Search for the cell housing the specified text and yield its (X, Y) center coordinate. 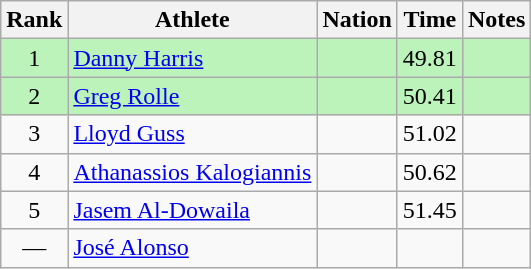
Nation (357, 20)
Athanassios Kalogiannis (192, 172)
Jasem Al-Dowaila (192, 210)
2 (34, 96)
Athlete (192, 20)
Greg Rolle (192, 96)
Danny Harris (192, 58)
5 (34, 210)
1 (34, 58)
50.62 (430, 172)
4 (34, 172)
Lloyd Guss (192, 134)
Time (430, 20)
Notes (496, 20)
51.02 (430, 134)
Rank (34, 20)
José Alonso (192, 248)
49.81 (430, 58)
— (34, 248)
51.45 (430, 210)
50.41 (430, 96)
3 (34, 134)
